Capture the cell that displays the provided text and extract its (X, Y) central coordinate. 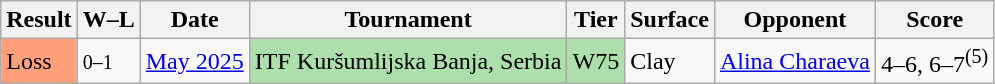
Clay (670, 62)
Tournament (408, 20)
0–1 (108, 62)
Alina Charaeva (794, 62)
May 2025 (194, 62)
Opponent (794, 20)
W–L (108, 20)
Date (194, 20)
Score (934, 20)
Result (39, 20)
Loss (39, 62)
W75 (596, 62)
ITF Kuršumlijska Banja, Serbia (408, 62)
Surface (670, 20)
Tier (596, 20)
4–6, 6–7(5) (934, 62)
